Search for the cell housing the specified text and yield its (x, y) center coordinate. 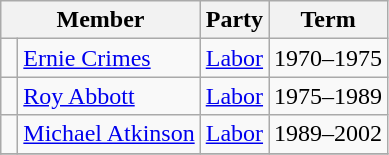
Term (328, 20)
Ernie Crimes (109, 58)
Party (234, 20)
Roy Abbott (109, 96)
Michael Atkinson (109, 134)
1989–2002 (328, 134)
Member (100, 20)
1975–1989 (328, 96)
1970–1975 (328, 58)
